Provide the [X, Y] coordinate of the cell's center where the given text is located.  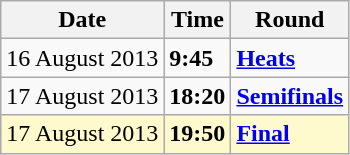
9:45 [198, 58]
Final [290, 134]
Heats [290, 58]
16 August 2013 [82, 58]
Date [82, 20]
19:50 [198, 134]
Round [290, 20]
18:20 [198, 96]
Semifinals [290, 96]
Time [198, 20]
